Capture the cell that displays the provided text and extract its [X, Y] central coordinate. 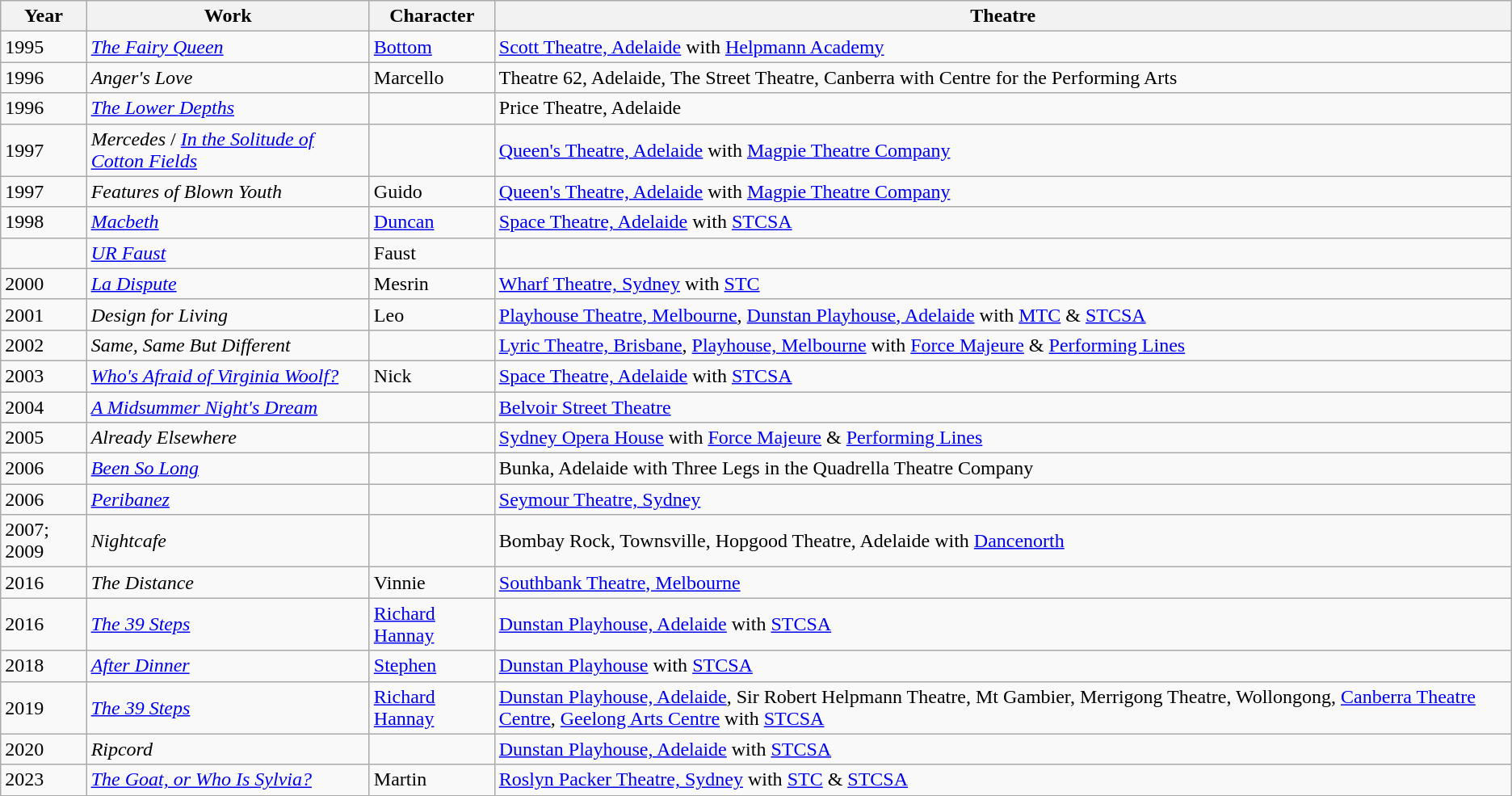
Ripcord [228, 749]
Same, Same But Different [228, 345]
Price Theatre, Adelaide [1003, 108]
1998 [44, 222]
Stephen [431, 666]
Character [431, 16]
Scott Theatre, Adelaide with Helpmann Academy [1003, 47]
Already Elsewhere [228, 438]
2005 [44, 438]
UR Faust [228, 253]
2002 [44, 345]
Macbeth [228, 222]
A Midsummer Night's Dream [228, 406]
Lyric Theatre, Brisbane, Playhouse, Melbourne with Force Majeure & Performing Lines [1003, 345]
Work [228, 16]
2004 [44, 406]
Year [44, 16]
Dunstan Playhouse with STCSA [1003, 666]
Mesrin [431, 284]
La Dispute [228, 284]
Martin [431, 780]
Leo [431, 314]
Who's Afraid of Virginia Woolf? [228, 376]
Vinnie [431, 583]
Nightcafe [228, 541]
Design for Living [228, 314]
Duncan [431, 222]
Theatre 62, Adelaide, The Street Theatre, Canberra with Centre for the Performing Arts [1003, 78]
Peribanez [228, 499]
1995 [44, 47]
2023 [44, 780]
Nick [431, 376]
The Goat, or Who Is Sylvia? [228, 780]
The Fairy Queen [228, 47]
Bombay Rock, Townsville, Hopgood Theatre, Adelaide with Dancenorth [1003, 541]
Bottom [431, 47]
Playhouse Theatre, Melbourne, Dunstan Playhouse, Adelaide with MTC & STCSA [1003, 314]
Features of Blown Youth [228, 192]
The Distance [228, 583]
2020 [44, 749]
Southbank Theatre, Melbourne [1003, 583]
2000 [44, 284]
Guido [431, 192]
Sydney Opera House with Force Majeure & Performing Lines [1003, 438]
Belvoir Street Theatre [1003, 406]
2001 [44, 314]
Wharf Theatre, Sydney with STC [1003, 284]
Marcello [431, 78]
Faust [431, 253]
2003 [44, 376]
Been So Long [228, 469]
The Lower Depths [228, 108]
Anger's Love [228, 78]
Roslyn Packer Theatre, Sydney with STC & STCSA [1003, 780]
Seymour Theatre, Sydney [1003, 499]
2007; 2009 [44, 541]
Theatre [1003, 16]
Mercedes / In the Solitude of Cotton Fields [228, 150]
2018 [44, 666]
After Dinner [228, 666]
Bunka, Adelaide with Three Legs in the Quadrella Theatre Company [1003, 469]
2019 [44, 708]
